Locate the cell with the specified text and output its [x, y] center coordinate. 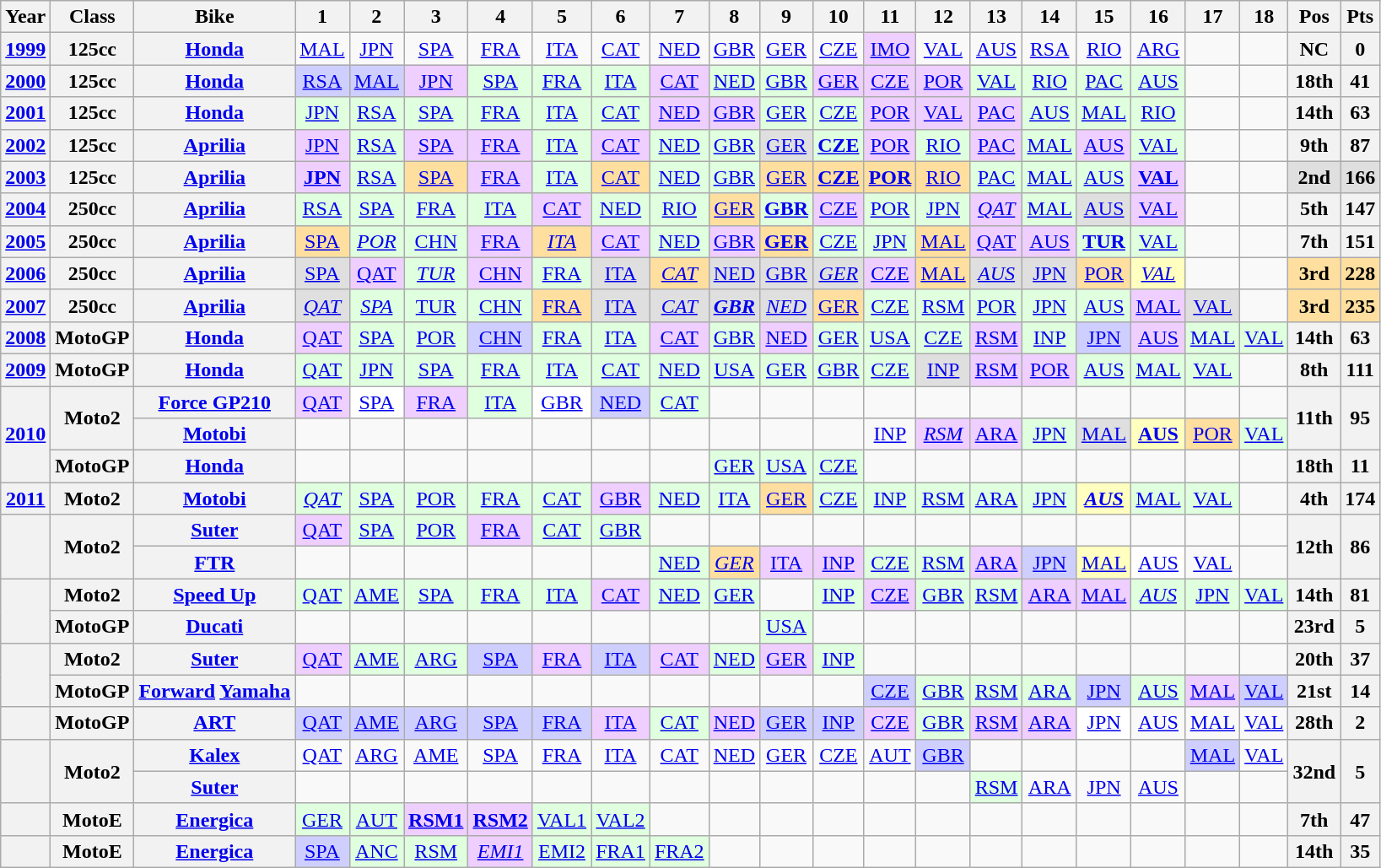
3 [436, 17]
9 [786, 17]
47 [1360, 819]
Pos [1314, 17]
35 [1360, 851]
4 [500, 17]
Forward Yamaha [214, 691]
FRA1 [621, 851]
7 [679, 17]
235 [1360, 305]
VAL2 [621, 819]
EMI1 [500, 851]
4th [1314, 499]
111 [1360, 369]
37 [1360, 659]
151 [1360, 241]
20th [1314, 659]
13 [996, 17]
2002 [25, 145]
Force GP210 [214, 402]
2010 [25, 434]
228 [1360, 273]
16 [1158, 17]
2003 [25, 177]
ART [214, 723]
8 [734, 17]
86 [1360, 547]
Year [25, 17]
ANC [376, 851]
18 [1264, 17]
6 [621, 17]
Speed Up [214, 595]
10 [839, 17]
Ducati [214, 627]
2001 [25, 113]
2nd [1314, 177]
2007 [25, 305]
28th [1314, 723]
166 [1360, 177]
23rd [1314, 627]
17 [1212, 17]
VAL1 [562, 819]
41 [1360, 81]
8th [1314, 369]
0 [1360, 49]
2004 [25, 209]
Kalex [214, 755]
NC [1314, 49]
Class [93, 17]
Bike [214, 17]
12 [943, 17]
12th [1314, 547]
11th [1314, 418]
2008 [25, 337]
IMO [890, 49]
87 [1360, 145]
FTR [214, 563]
32nd [1314, 771]
21st [1314, 691]
EMI2 [562, 851]
147 [1360, 209]
Pts [1360, 17]
RSM2 [500, 819]
1 [322, 17]
95 [1360, 418]
5th [1314, 209]
RSM1 [436, 819]
2005 [25, 241]
81 [1360, 595]
15 [1103, 17]
2011 [25, 499]
2009 [25, 369]
9th [1314, 145]
2006 [25, 273]
2000 [25, 81]
FRA2 [679, 851]
1999 [25, 49]
174 [1360, 499]
